Search for the cell housing the specified text and yield its (X, Y) center coordinate. 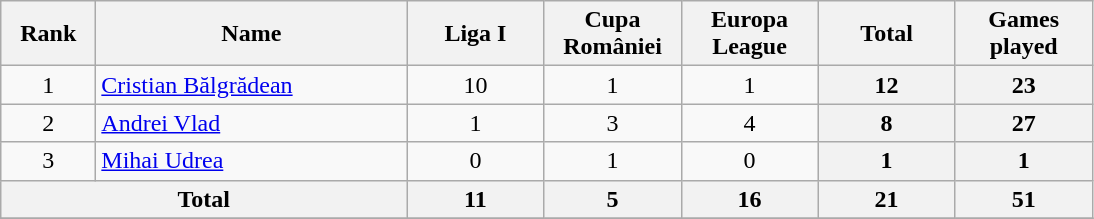
4 (750, 123)
21 (886, 199)
Mihai Udrea (252, 161)
11 (476, 199)
Rank (48, 34)
Name (252, 34)
Andrei Vlad (252, 123)
51 (1024, 199)
10 (476, 85)
Cristian Bălgrădean (252, 85)
16 (750, 199)
5 (612, 199)
23 (1024, 85)
Europa League (750, 34)
27 (1024, 123)
Liga I (476, 34)
Games played (1024, 34)
2 (48, 123)
Cupa României (612, 34)
8 (886, 123)
12 (886, 85)
